Return the [X, Y] coordinate for the center point of the cell that contains the specified text.  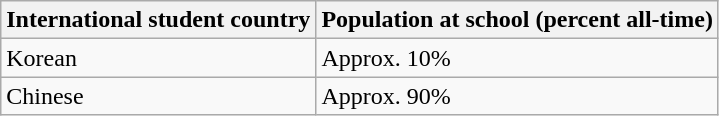
Population at school (percent all-time) [518, 20]
Chinese [158, 96]
Korean [158, 58]
Approx. 90% [518, 96]
Approx. 10% [518, 58]
International student country [158, 20]
